Provide the [X, Y] coordinate of the cell's center where the given text is located.  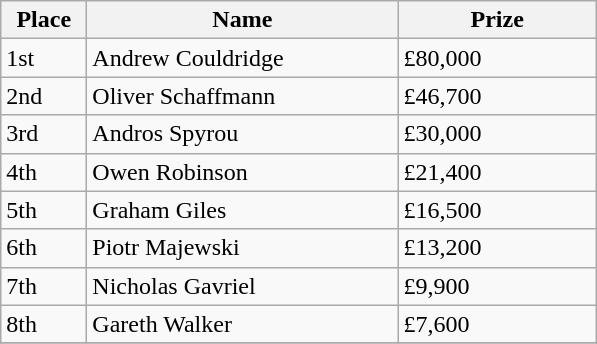
Andrew Couldridge [242, 58]
£21,400 [498, 172]
5th [44, 210]
Owen Robinson [242, 172]
£80,000 [498, 58]
£30,000 [498, 134]
Andros Spyrou [242, 134]
Prize [498, 20]
7th [44, 286]
8th [44, 324]
2nd [44, 96]
£46,700 [498, 96]
£7,600 [498, 324]
£9,900 [498, 286]
1st [44, 58]
Gareth Walker [242, 324]
6th [44, 248]
Name [242, 20]
£16,500 [498, 210]
Piotr Majewski [242, 248]
4th [44, 172]
Nicholas Gavriel [242, 286]
£13,200 [498, 248]
Place [44, 20]
3rd [44, 134]
Oliver Schaffmann [242, 96]
Graham Giles [242, 210]
